For the text-containing cell, return its midpoint in (x, y) coordinate format. 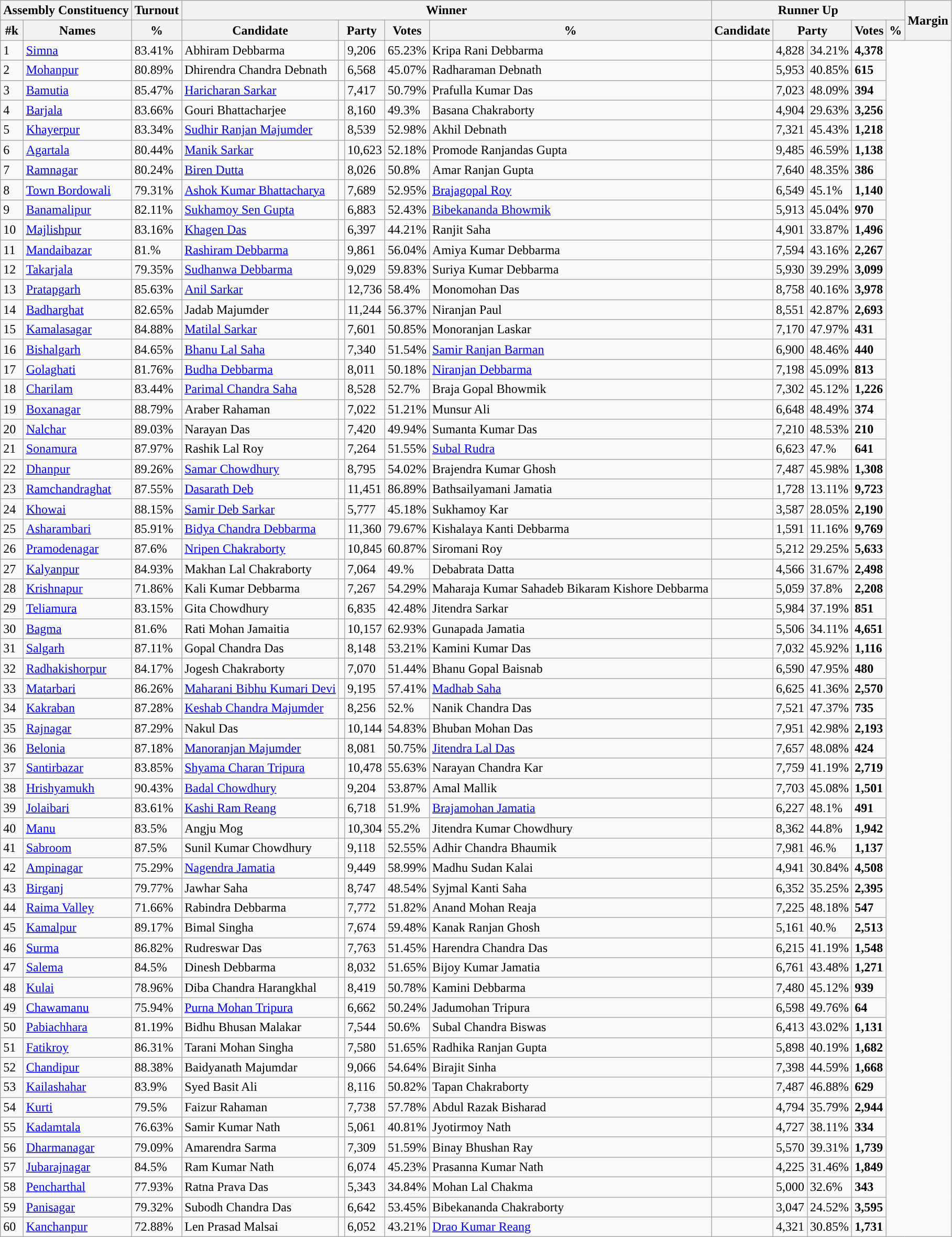
53.45% (408, 1207)
49.94% (408, 429)
9,861 (365, 250)
4,901 (790, 229)
86.31% (157, 1047)
48.49% (830, 409)
1,131 (869, 1027)
Pabiachhara (78, 1027)
59.83% (408, 270)
Prafulla Kumar Das (571, 90)
4,727 (790, 1127)
4,794 (790, 1107)
7,340 (365, 349)
1,218 (869, 130)
7,170 (790, 330)
48.54% (408, 888)
8,539 (365, 130)
5,212 (790, 549)
Gita Chowdhury (260, 609)
Kali Kumar Debbarma (260, 589)
Jitendra Lal Das (571, 748)
83.85% (157, 768)
51.55% (408, 449)
4,566 (790, 568)
1,942 (869, 828)
Samar Chowdhury (260, 469)
Margin (928, 20)
14 (12, 310)
440 (869, 349)
4,904 (790, 110)
8,032 (365, 968)
60.87% (408, 549)
Harendra Chandra Das (571, 948)
37 (12, 768)
42 (12, 868)
Bijoy Kumar Jamatia (571, 968)
Santirbazar (78, 768)
17 (12, 369)
210 (869, 429)
Bidya Chandra Debbarma (260, 529)
79.77% (157, 888)
33.87% (830, 229)
30.84% (830, 868)
6,549 (790, 190)
3 (12, 90)
Nagendra Jamatia (260, 868)
88.38% (157, 1067)
629 (869, 1087)
Madhu Sudan Kalai (571, 868)
Matarbari (78, 688)
6 (12, 150)
53.21% (408, 649)
Angju Mog (260, 828)
87.97% (157, 449)
45.08% (830, 788)
3,587 (790, 509)
5,570 (790, 1147)
Manik Sarkar (260, 150)
8,160 (365, 110)
59 (12, 1207)
Names (78, 30)
87.55% (157, 489)
Bamutia (78, 90)
3,256 (869, 110)
8 (12, 190)
21 (12, 449)
6,900 (790, 349)
11,451 (365, 489)
24 (12, 509)
7,521 (790, 708)
8,758 (790, 290)
47 (12, 968)
48.09% (830, 90)
386 (869, 170)
50.18% (408, 369)
Faizur Rahaman (260, 1107)
49.% (408, 568)
38 (12, 788)
Birganj (78, 888)
40.% (830, 928)
9,118 (365, 848)
39.31% (830, 1147)
7,480 (790, 988)
81.% (157, 250)
Diba Chandra Harangkhal (260, 988)
24.52% (830, 1207)
46.% (830, 848)
4,378 (869, 50)
11.16% (830, 529)
Madhab Saha (571, 688)
Nripen Chakraborty (260, 549)
Rudreswar Das (260, 948)
Panisagar (78, 1207)
39.29% (830, 270)
Abhiram Debbarma (260, 50)
7,264 (365, 449)
55 (12, 1127)
480 (869, 669)
7,981 (790, 848)
9,066 (365, 1067)
Shyama Charan Tripura (260, 768)
5,777 (365, 509)
Pencharthal (78, 1187)
5,000 (790, 1187)
Keshab Chandra Majumder (260, 708)
9,449 (365, 868)
87.29% (157, 728)
Krishnapur (78, 589)
48.08% (830, 748)
8,747 (365, 888)
8,116 (365, 1087)
Kulai (78, 988)
Ram Kumar Nath (260, 1167)
1,728 (790, 489)
7,225 (790, 908)
1,140 (869, 190)
9,769 (869, 529)
Braja Gopal Bhowmik (571, 389)
15 (12, 330)
343 (869, 1187)
46.59% (830, 150)
51.9% (408, 808)
Subal Rudra (571, 449)
7,022 (365, 409)
Gopal Chandra Das (260, 649)
9,485 (790, 150)
43 (12, 888)
10 (12, 229)
88.79% (157, 409)
1,682 (869, 1047)
6,413 (790, 1027)
Matilal Sarkar (260, 330)
22 (12, 469)
Araber Rahaman (260, 409)
Belonia (78, 748)
32.6% (830, 1187)
1,849 (869, 1167)
Baidyanath Majumdar (260, 1067)
34.21% (830, 50)
Mandaibazar (78, 250)
2 (12, 70)
54.64% (408, 1067)
Bimal Singha (260, 928)
18 (12, 389)
Amarendra Sarma (260, 1147)
84.88% (157, 330)
6,718 (365, 808)
8,551 (790, 310)
48.18% (830, 908)
Brajagopal Roy (571, 190)
5,633 (869, 549)
Pratapgarh (78, 290)
Kishalaya Kanti Debbarma (571, 529)
1,731 (869, 1227)
Kalyanpur (78, 568)
Subal Chandra Biswas (571, 1027)
10,623 (365, 150)
40.19% (830, 1047)
41.36% (830, 688)
Tapan Chakraborty (571, 1087)
Syjmal Kanti Saha (571, 888)
86.82% (157, 948)
85.91% (157, 529)
54 (12, 1107)
4,651 (869, 629)
57 (12, 1167)
54.83% (408, 728)
81.19% (157, 1027)
5,506 (790, 629)
42.48% (408, 609)
44.59% (830, 1067)
2,719 (869, 768)
431 (869, 330)
1,116 (869, 649)
52.55% (408, 848)
43.21% (408, 1227)
Chawamanu (78, 1008)
Makhan Lal Chakraborty (260, 568)
51.82% (408, 908)
Pramodenagar (78, 549)
Gouri Bhattacharjee (260, 110)
Kripa Rani Debbarma (571, 50)
76.63% (157, 1127)
1,138 (869, 150)
7,398 (790, 1067)
6,074 (365, 1167)
9,195 (365, 688)
Kurti (78, 1107)
87.11% (157, 649)
72.88% (157, 1227)
6,662 (365, 1008)
45.23% (408, 1167)
1,739 (869, 1147)
62.93% (408, 629)
7 (12, 170)
47.95% (830, 669)
851 (869, 609)
2,208 (869, 589)
641 (869, 449)
13 (12, 290)
27 (12, 568)
43.02% (830, 1027)
Maharani Bibhu Kumari Devi (260, 688)
12 (12, 270)
58.4% (408, 290)
7,544 (365, 1027)
Binay Bhushan Ray (571, 1147)
83.15% (157, 609)
5,061 (365, 1127)
83.5% (157, 828)
Ramnagar (78, 170)
49 (12, 1008)
Khagen Das (260, 229)
Len Prasad Malsai (260, 1227)
1 (12, 50)
Dharmanagar (78, 1147)
Nakul Das (260, 728)
86.26% (157, 688)
Banamalipur (78, 210)
Rashiram Debbarma (260, 250)
45.43% (830, 130)
40 (12, 828)
1,308 (869, 469)
Surma (78, 948)
56.04% (408, 250)
5,930 (790, 270)
29.25% (830, 549)
7,420 (365, 429)
80.24% (157, 170)
Parimal Chandra Saha (260, 389)
5,161 (790, 928)
40.16% (830, 290)
Jawhar Saha (260, 888)
2,513 (869, 928)
Sabroom (78, 848)
44 (12, 908)
6,648 (790, 409)
83.61% (157, 808)
52.43% (408, 210)
88.15% (157, 509)
6,397 (365, 229)
Jitendra Kumar Chowdhury (571, 828)
Kamalasagar (78, 330)
60 (12, 1227)
52 (12, 1067)
2,190 (869, 509)
Dhirendra Chandra Debnath (260, 70)
Sukhamoy Kar (571, 509)
7,763 (365, 948)
Siromani Roy (571, 549)
Bathsailyamani Jamatia (571, 489)
Bhanu Gopal Baisnab (571, 669)
Dhanpur (78, 469)
Nanik Chandra Das (571, 708)
6,590 (790, 669)
7,703 (790, 788)
19 (12, 409)
Abdul Razak Bisharad (571, 1107)
53 (12, 1087)
64 (869, 1008)
Dinesh Debbarma (260, 968)
87.18% (157, 748)
Simna (78, 50)
Jolaibari (78, 808)
Biren Dutta (260, 170)
Chandipur (78, 1067)
79.32% (157, 1207)
10,144 (365, 728)
5,059 (790, 589)
6,835 (365, 609)
89.26% (157, 469)
4 (12, 110)
47.% (830, 449)
1,271 (869, 968)
80.89% (157, 70)
7,657 (790, 748)
Ampinagar (78, 868)
52.% (408, 708)
37.19% (830, 609)
38.11% (830, 1127)
Sonamura (78, 449)
79.31% (157, 190)
Turnout (157, 10)
Niranjan Debbarma (571, 369)
Jadumohan Tripura (571, 1008)
57.78% (408, 1107)
84.93% (157, 568)
6,598 (790, 1008)
Assembly Constituency (66, 10)
6,623 (790, 449)
4,225 (790, 1167)
Takarjala (78, 270)
5,953 (790, 70)
Jyotirmoy Nath (571, 1127)
7,580 (365, 1047)
7,032 (790, 649)
83.9% (157, 1087)
Munsur Ali (571, 409)
Subodh Chandra Das (260, 1207)
4,828 (790, 50)
5,984 (790, 609)
Manu (78, 828)
51 (12, 1047)
48 (12, 988)
3,595 (869, 1207)
970 (869, 210)
Hrishyamukh (78, 788)
Niranjan Paul (571, 310)
78.96% (157, 988)
Adhir Chandra Bhaumik (571, 848)
615 (869, 70)
71.86% (157, 589)
35 (12, 728)
Asharambari (78, 529)
50 (12, 1027)
Fatikroy (78, 1047)
7,302 (790, 389)
79.35% (157, 270)
6,052 (365, 1227)
3,047 (790, 1207)
1,137 (869, 848)
Haricharan Sarkar (260, 90)
2,944 (869, 1107)
Salgarh (78, 649)
Samir Kumar Nath (260, 1127)
Sukhamoy Sen Gupta (260, 210)
7,759 (790, 768)
5,343 (365, 1187)
Tarani Mohan Singha (260, 1047)
45.1% (830, 190)
48.46% (830, 349)
51.44% (408, 669)
Budha Debbarma (260, 369)
7,640 (790, 170)
1,496 (869, 229)
83.41% (157, 50)
Syed Basit Ali (260, 1087)
16 (12, 349)
33 (12, 688)
7,689 (365, 190)
87.28% (157, 708)
51.54% (408, 349)
7,210 (790, 429)
53.87% (408, 788)
34 (12, 708)
Ratna Prava Das (260, 1187)
54.02% (408, 469)
4,508 (869, 868)
Gunapada Jamatia (571, 629)
50.8% (408, 170)
6,227 (790, 808)
50.78% (408, 988)
5,913 (790, 210)
89.03% (157, 429)
57.41% (408, 688)
8,419 (365, 988)
45.92% (830, 649)
Anand Mohan Reaja (571, 908)
Suriya Kumar Debbarma (571, 270)
491 (869, 808)
9,029 (365, 270)
44.21% (408, 229)
86.89% (408, 489)
43.48% (830, 968)
49.76% (830, 1008)
45.09% (830, 369)
84.65% (157, 349)
9,204 (365, 788)
40.81% (408, 1127)
1,501 (869, 788)
28.05% (830, 509)
7,674 (365, 928)
Mohan Lal Chakma (571, 1187)
48.35% (830, 170)
Bibekananda Chakraborty (571, 1207)
75.94% (157, 1008)
50.24% (408, 1008)
52.18% (408, 150)
47.97% (830, 330)
28 (12, 589)
31.46% (830, 1167)
45.98% (830, 469)
2,693 (869, 310)
82.65% (157, 310)
Kamalpur (78, 928)
23 (12, 489)
9,206 (365, 50)
Manoranjan Majumder (260, 748)
35.79% (830, 1107)
7,951 (790, 728)
89.17% (157, 928)
Jogesh Chakraborty (260, 669)
9 (12, 210)
Radhika Ranjan Gupta (571, 1047)
8,256 (365, 708)
Monoranjan Laskar (571, 330)
10,845 (365, 549)
29 (12, 609)
1,668 (869, 1067)
34.84% (408, 1187)
939 (869, 988)
Kakraban (78, 708)
8,026 (365, 170)
Brajendra Kumar Ghosh (571, 469)
11,360 (365, 529)
Radhakishorpur (78, 669)
51.59% (408, 1147)
56.37% (408, 310)
13.11% (830, 489)
50.6% (408, 1027)
4,941 (790, 868)
Jitendra Sarkar (571, 609)
34.11% (830, 629)
3,099 (869, 270)
50.75% (408, 748)
Khowai (78, 509)
Bibekananda Bhowmik (571, 210)
Badharghat (78, 310)
79.5% (157, 1107)
31 (12, 649)
20 (12, 429)
8,011 (365, 369)
Kailashahar (78, 1087)
Narayan Das (260, 429)
547 (869, 908)
7,198 (790, 369)
813 (869, 369)
45 (12, 928)
85.63% (157, 290)
46 (12, 948)
47.37% (830, 708)
9,723 (869, 489)
51.45% (408, 948)
Akhil Debnath (571, 130)
Ramchandraghat (78, 489)
42.98% (830, 728)
Kadamtala (78, 1127)
10,157 (365, 629)
Bagma (78, 629)
Maharaja Kumar Sahadeb Bikaram Kishore Debbarma (571, 589)
Majlishpur (78, 229)
6,625 (790, 688)
12,736 (365, 290)
2,570 (869, 688)
Charilam (78, 389)
84.17% (157, 669)
45.07% (408, 70)
32 (12, 669)
Salema (78, 968)
735 (869, 708)
394 (869, 90)
Narayan Chandra Kar (571, 768)
Kamini Debbarma (571, 988)
80.44% (157, 150)
Amal Mallik (571, 788)
7,601 (365, 330)
52.7% (408, 389)
334 (869, 1127)
6,352 (790, 888)
8,362 (790, 828)
Jadab Majumder (260, 310)
48.53% (830, 429)
3,978 (869, 290)
2,498 (869, 568)
79.09% (157, 1147)
81.6% (157, 629)
6,761 (790, 968)
2,395 (869, 888)
Nalchar (78, 429)
Golaghati (78, 369)
Sumanta Kumar Das (571, 429)
Radharaman Debnath (571, 70)
58.99% (408, 868)
46.88% (830, 1087)
2,267 (869, 250)
7,417 (365, 90)
Ashok Kumar Bhattacharya (260, 190)
Badal Chowdhury (260, 788)
Amar Ranjan Gupta (571, 170)
82.11% (157, 210)
Barjala (78, 110)
Birajit Sinha (571, 1067)
Purna Mohan Tripura (260, 1008)
83.44% (157, 389)
56 (12, 1147)
7,321 (790, 130)
6,642 (365, 1207)
55.2% (408, 828)
83.66% (157, 110)
1,226 (869, 389)
83.16% (157, 229)
45.04% (830, 210)
Kamini Kumar Das (571, 649)
374 (869, 409)
Samir Deb Sarkar (260, 509)
37.8% (830, 589)
Runner Up (808, 10)
Rajnagar (78, 728)
6,215 (790, 948)
Brajamohan Jamatia (571, 808)
83.34% (157, 130)
Town Bordowali (78, 190)
51.21% (408, 409)
8,148 (365, 649)
Bidhu Bhusan Malakar (260, 1027)
90.43% (157, 788)
7,023 (790, 90)
Rabindra Debbarma (260, 908)
Ranjit Saha (571, 229)
29.63% (830, 110)
Debabrata Datta (571, 568)
Sudhir Ranjan Majumder (260, 130)
Promode Ranjandas Gupta (571, 150)
39 (12, 808)
7,772 (365, 908)
59.48% (408, 928)
10,304 (365, 828)
Basana Chakraborty (571, 110)
52.98% (408, 130)
58 (12, 1187)
Boxanagar (78, 409)
Rati Mohan Jamaitia (260, 629)
7,267 (365, 589)
30.85% (830, 1227)
#k (12, 30)
36 (12, 748)
8,795 (365, 469)
10,478 (365, 768)
Teliamura (78, 609)
26 (12, 549)
424 (869, 748)
44.8% (830, 828)
Monomohan Das (571, 290)
Jubarajnagar (78, 1167)
79.67% (408, 529)
Kashi Ram Reang (260, 808)
Bhanu Lal Saha (260, 349)
87.6% (157, 549)
Prasanna Kumar Nath (571, 1167)
1,591 (790, 529)
65.23% (408, 50)
85.47% (157, 90)
5,898 (790, 1047)
77.93% (157, 1187)
52.95% (408, 190)
7,738 (365, 1107)
Kanchanpur (78, 1227)
87.5% (157, 848)
2,193 (869, 728)
Amiya Kumar Debbarma (571, 250)
6,568 (365, 70)
55.63% (408, 768)
Rashik Lal Roy (260, 449)
7,070 (365, 669)
30 (12, 629)
Bishalgarh (78, 349)
31.67% (830, 568)
43.16% (830, 250)
54.29% (408, 589)
11,244 (365, 310)
1,548 (869, 948)
50.82% (408, 1087)
50.85% (408, 330)
8,528 (365, 389)
49.3% (408, 110)
Sudhanwa Debbarma (260, 270)
40.85% (830, 70)
41 (12, 848)
4,321 (790, 1227)
Bhuban Mohan Das (571, 728)
7,594 (790, 250)
5 (12, 130)
Raima Valley (78, 908)
Khayerpur (78, 130)
8,081 (365, 748)
81.76% (157, 369)
50.79% (408, 90)
35.25% (830, 888)
Winner (446, 10)
Kanak Ranjan Ghosh (571, 928)
Dasarath Deb (260, 489)
45.18% (408, 509)
11 (12, 250)
75.29% (157, 868)
7,064 (365, 568)
25 (12, 529)
6,883 (365, 210)
Drao Kumar Reang (571, 1227)
48.1% (830, 808)
Samir Ranjan Barman (571, 349)
Mohanpur (78, 70)
7,309 (365, 1147)
42.87% (830, 310)
Anil Sarkar (260, 290)
Sunil Kumar Chowdhury (260, 848)
71.66% (157, 908)
Agartala (78, 150)
